Return the (X, Y) coordinate for the center point of the cell that contains the specified text.  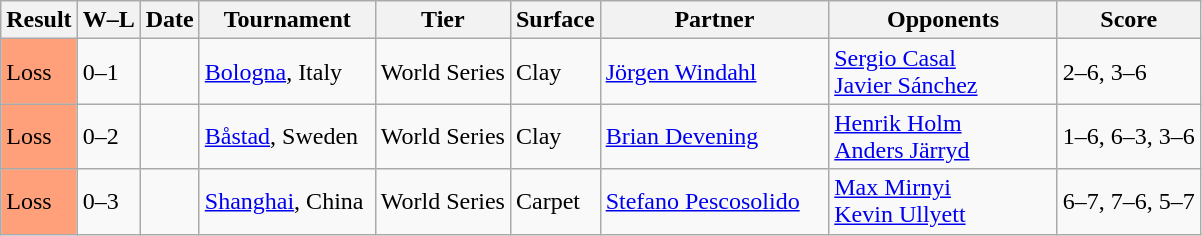
Båstad, Sweden (287, 136)
0–3 (108, 202)
Tournament (287, 20)
Brian Devening (714, 136)
Score (1128, 20)
Max Mirnyi Kevin Ullyett (944, 202)
0–1 (108, 72)
Carpet (555, 202)
2–6, 3–6 (1128, 72)
1–6, 6–3, 3–6 (1128, 136)
Tier (442, 20)
Stefano Pescosolido (714, 202)
Result (39, 20)
Opponents (944, 20)
Shanghai, China (287, 202)
Bologna, Italy (287, 72)
Surface (555, 20)
Jörgen Windahl (714, 72)
Henrik Holm Anders Järryd (944, 136)
0–2 (108, 136)
6–7, 7–6, 5–7 (1128, 202)
W–L (108, 20)
Partner (714, 20)
Sergio Casal Javier Sánchez (944, 72)
Date (170, 20)
